Scan for the cell matching the given text and deliver its [x, y] coordinate at center. 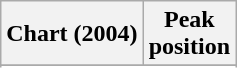
Chart (2004) [72, 34]
Peakposition [189, 34]
